Determine the (x, y) coordinate at the center of the cell enclosing the given text.  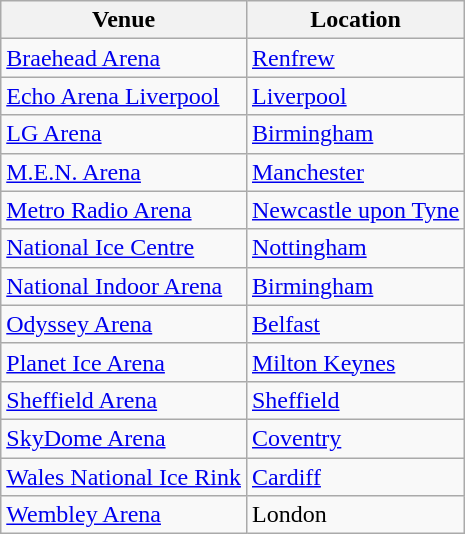
Wales National Ice Rink (124, 477)
Belfast (355, 324)
Metro Radio Arena (124, 210)
LG Arena (124, 134)
Nottingham (355, 248)
Odyssey Arena (124, 324)
Planet Ice Arena (124, 362)
Sheffield (355, 400)
Braehead Arena (124, 58)
Wembley Arena (124, 515)
Echo Arena Liverpool (124, 96)
Renfrew (355, 58)
Location (355, 20)
Cardiff (355, 477)
Liverpool (355, 96)
Manchester (355, 172)
SkyDome Arena (124, 438)
Sheffield Arena (124, 400)
London (355, 515)
National Indoor Arena (124, 286)
Milton Keynes (355, 362)
National Ice Centre (124, 248)
Coventry (355, 438)
Newcastle upon Tyne (355, 210)
Venue (124, 20)
M.E.N. Arena (124, 172)
